Locate the cell with the specified text and output its (x, y) center coordinate. 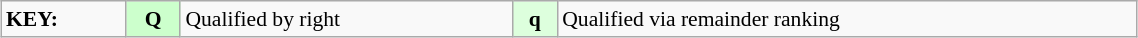
Q (153, 19)
Qualified via remainder ranking (847, 19)
q (536, 19)
Qualified by right (346, 19)
KEY: (64, 19)
